Provide the [X, Y] coordinate of the cell's center where the given text is located.  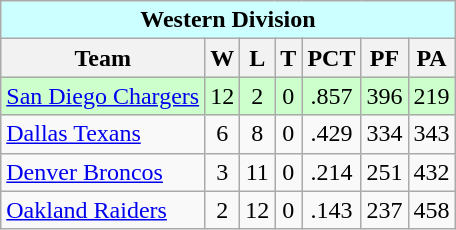
334 [384, 134]
251 [384, 172]
219 [432, 96]
458 [432, 210]
.857 [332, 96]
T [288, 58]
.143 [332, 210]
.214 [332, 172]
PA [432, 58]
PF [384, 58]
Oakland Raiders [103, 210]
11 [258, 172]
Denver Broncos [103, 172]
432 [432, 172]
W [222, 58]
Western Division [228, 20]
8 [258, 134]
Dallas Texans [103, 134]
Team [103, 58]
3 [222, 172]
PCT [332, 58]
6 [222, 134]
343 [432, 134]
L [258, 58]
San Diego Chargers [103, 96]
396 [384, 96]
.429 [332, 134]
237 [384, 210]
